Output the (x, y) coordinate of the center of the cell containing the given text.  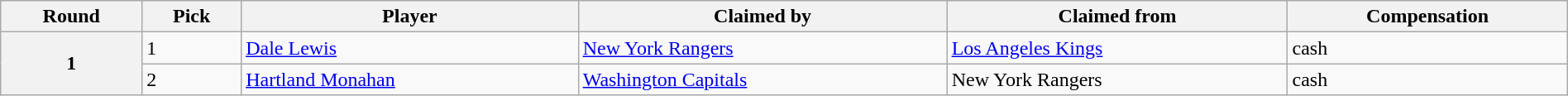
Pick (192, 17)
Washington Capitals (762, 79)
Los Angeles Kings (1117, 48)
Round (71, 17)
Player (410, 17)
Claimed from (1117, 17)
Dale Lewis (410, 48)
2 (192, 79)
Compensation (1427, 17)
Claimed by (762, 17)
Hartland Monahan (410, 79)
